Scan for the cell matching the given text and deliver its (x, y) coordinate at center. 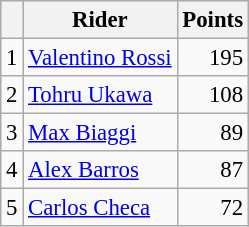
Valentino Rossi (100, 58)
4 (12, 170)
108 (212, 95)
5 (12, 208)
89 (212, 133)
Alex Barros (100, 170)
Tohru Ukawa (100, 95)
Carlos Checa (100, 208)
3 (12, 133)
87 (212, 170)
Points (212, 20)
72 (212, 208)
1 (12, 58)
195 (212, 58)
2 (12, 95)
Max Biaggi (100, 133)
Rider (100, 20)
